Return (x, y) of the center of cell containing provided text 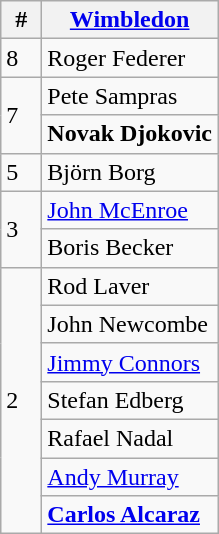
Wimbledon (130, 20)
Rod Laver (130, 286)
Jimmy Connors (130, 362)
Carlos Alcaraz (130, 515)
Andy Murray (130, 477)
Björn Borg (130, 172)
7 (22, 115)
Stefan Edberg (130, 400)
# (22, 20)
Boris Becker (130, 248)
5 (22, 172)
8 (22, 58)
2 (22, 400)
Novak Djokovic (130, 134)
3 (22, 229)
Roger Federer (130, 58)
Rafael Nadal (130, 438)
John McEnroe (130, 210)
Pete Sampras (130, 96)
John Newcombe (130, 324)
